Identify which cell holds the provided text, then report its [x, y] central coordinate. 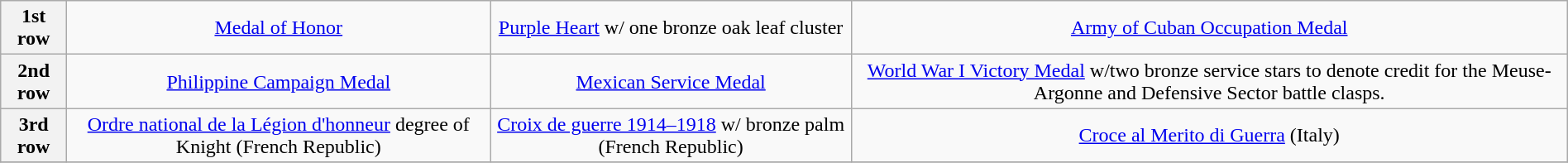
Croix de guerre 1914–1918 w/ bronze palm (French Republic) [671, 136]
Mexican Service Medal [671, 81]
World War I Victory Medal w/two bronze service stars to denote credit for the Meuse-Argonne and Defensive Sector battle clasps. [1209, 81]
Medal of Honor [280, 28]
Croce al Merito di Guerra (Italy) [1209, 136]
Philippine Campaign Medal [280, 81]
1st row [34, 28]
Ordre national de la Légion d'honneur degree of Knight (French Republic) [280, 136]
Army of Cuban Occupation Medal [1209, 28]
Purple Heart w/ one bronze oak leaf cluster [671, 28]
2nd row [34, 81]
3rd row [34, 136]
